Provide the (X, Y) coordinate of the cell's center where the given text is located.  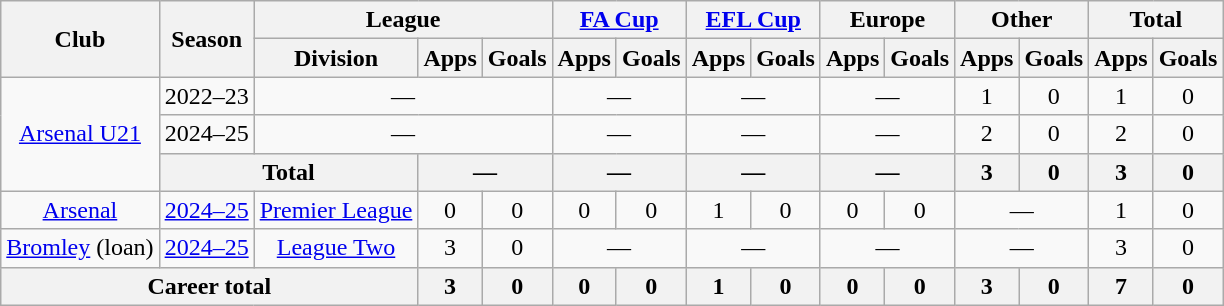
FA Cup (619, 20)
Bromley (loan) (80, 248)
Other (1022, 20)
Premier League (336, 210)
EFL Cup (753, 20)
Division (336, 58)
League (403, 20)
Career total (210, 286)
7 (1121, 286)
League Two (336, 248)
2022–23 (206, 96)
Arsenal U21 (80, 134)
Season (206, 39)
Club (80, 39)
Arsenal (80, 210)
Europe (887, 20)
